Locate the cell with the specified text and output its [x, y] center coordinate. 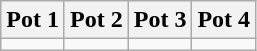
Pot 1 [33, 20]
Pot 3 [160, 20]
Pot 2 [96, 20]
Pot 4 [224, 20]
